Detect which cell encompasses the target text, then output its [X, Y] center coordinate. 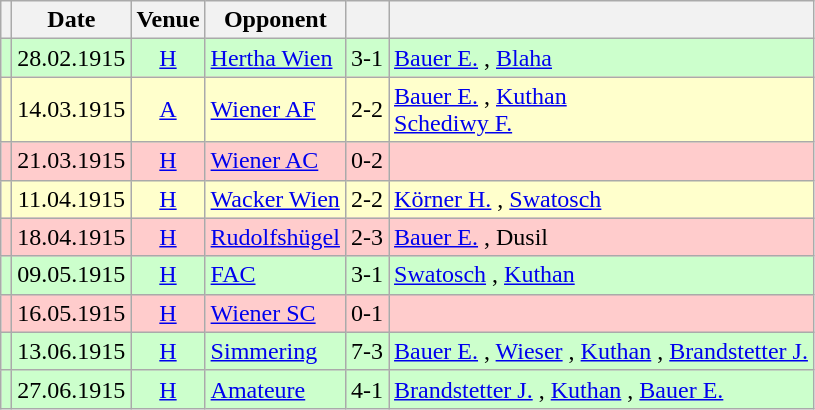
0-2 [366, 161]
A [168, 110]
Opponent [275, 20]
09.05.1915 [72, 275]
Bauer E. , Wieser , Kuthan , Brandstetter J. [602, 351]
27.06.1915 [72, 389]
0-1 [366, 313]
Wiener AC [275, 161]
Date [72, 20]
Amateure [275, 389]
28.02.1915 [72, 58]
14.03.1915 [72, 110]
21.03.1915 [72, 161]
Körner H. , Swatosch [602, 199]
Brandstetter J. , Kuthan , Bauer E. [602, 389]
13.06.1915 [72, 351]
11.04.1915 [72, 199]
Rudolfshügel [275, 237]
Wiener SC [275, 313]
7-3 [366, 351]
Venue [168, 20]
Bauer E. , Kuthan Schediwy F. [602, 110]
FAC [275, 275]
Wiener AF [275, 110]
Bauer E. , Blaha [602, 58]
Simmering [275, 351]
18.04.1915 [72, 237]
Wacker Wien [275, 199]
4-1 [366, 389]
2-3 [366, 237]
Bauer E. , Dusil [602, 237]
Swatosch , Kuthan [602, 275]
16.05.1915 [72, 313]
Hertha Wien [275, 58]
